Output the (X, Y) coordinate of the center of the cell containing the given text.  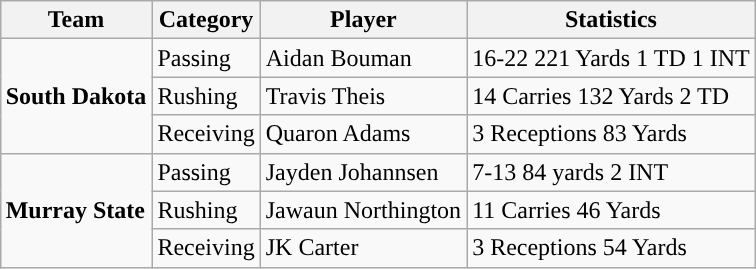
3 Receptions 83 Yards (612, 134)
Category (206, 20)
JK Carter (363, 248)
Jawaun Northington (363, 210)
Statistics (612, 20)
Travis Theis (363, 96)
3 Receptions 54 Yards (612, 248)
South Dakota (76, 96)
14 Carries 132 Yards 2 TD (612, 96)
11 Carries 46 Yards (612, 210)
Jayden Johannsen (363, 172)
Aidan Bouman (363, 58)
Player (363, 20)
7-13 84 yards 2 INT (612, 172)
16-22 221 Yards 1 TD 1 INT (612, 58)
Quaron Adams (363, 134)
Murray State (76, 210)
Team (76, 20)
